Extract the [X, Y] coordinate from the center of the cell holding the provided text.  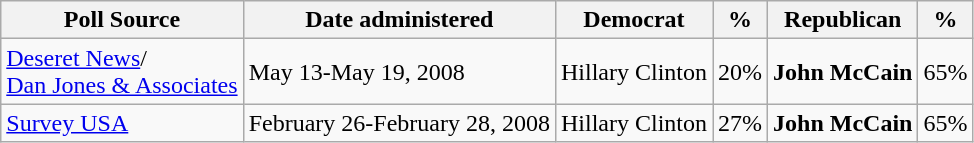
Survey USA [122, 123]
May 13-May 19, 2008 [399, 72]
Democrat [634, 20]
27% [740, 123]
Deseret News/Dan Jones & Associates [122, 72]
Republican [843, 20]
Date administered [399, 20]
Poll Source [122, 20]
February 26-February 28, 2008 [399, 123]
20% [740, 72]
